Return (x, y) of the center of cell containing provided text 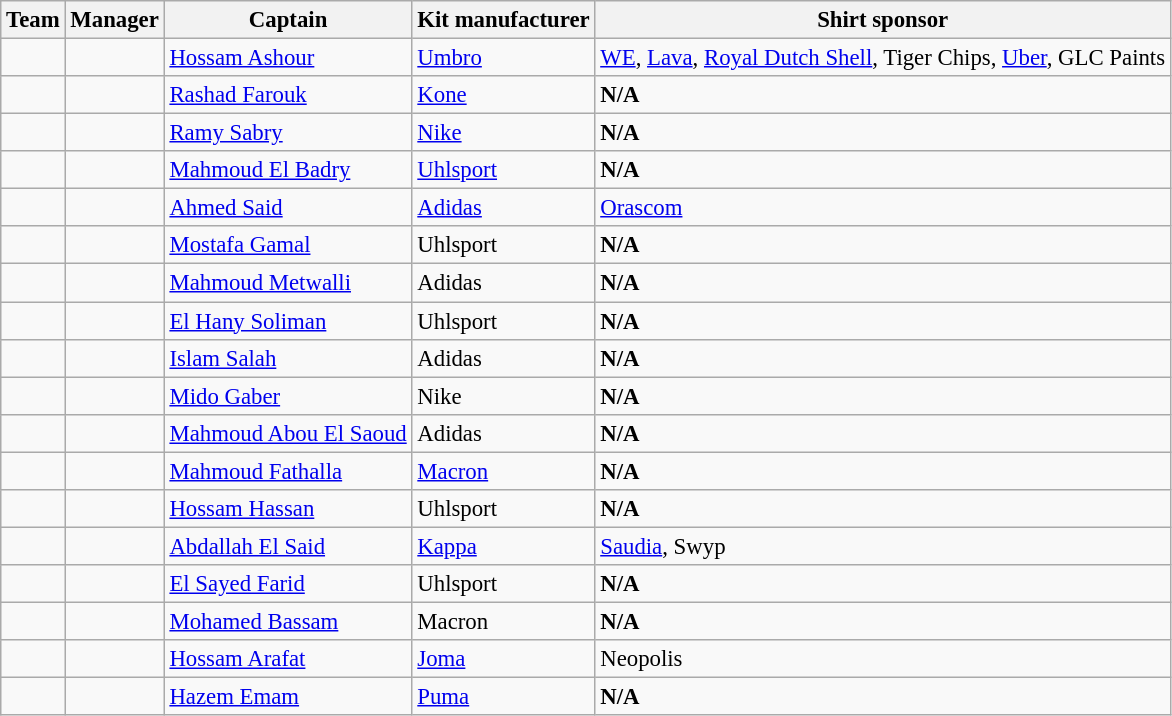
Mohamed Bassam (288, 621)
Manager (114, 20)
El Hany Soliman (288, 321)
Umbro (504, 58)
Hossam Ashour (288, 58)
Kappa (504, 546)
Abdallah El Said (288, 546)
Kone (504, 95)
Shirt sponsor (882, 20)
Mahmoud Metwalli (288, 283)
Mostafa Gamal (288, 245)
Team (33, 20)
Mido Gaber (288, 396)
El Sayed Farid (288, 584)
Puma (504, 697)
WE, Lava, Royal Dutch Shell, Tiger Chips, Uber, GLC Paints (882, 58)
Ahmed Said (288, 208)
Neopolis (882, 659)
Mahmoud Fathalla (288, 471)
Mahmoud El Badry (288, 170)
Islam Salah (288, 358)
Hazem Emam (288, 697)
Kit manufacturer (504, 20)
Hossam Arafat (288, 659)
Mahmoud Abou El Saoud (288, 433)
Joma (504, 659)
Ramy Sabry (288, 133)
Hossam Hassan (288, 509)
Saudia, Swyp (882, 546)
Orascom (882, 208)
Rashad Farouk (288, 95)
Captain (288, 20)
